Scan for the cell matching the given text and deliver its (x, y) coordinate at center. 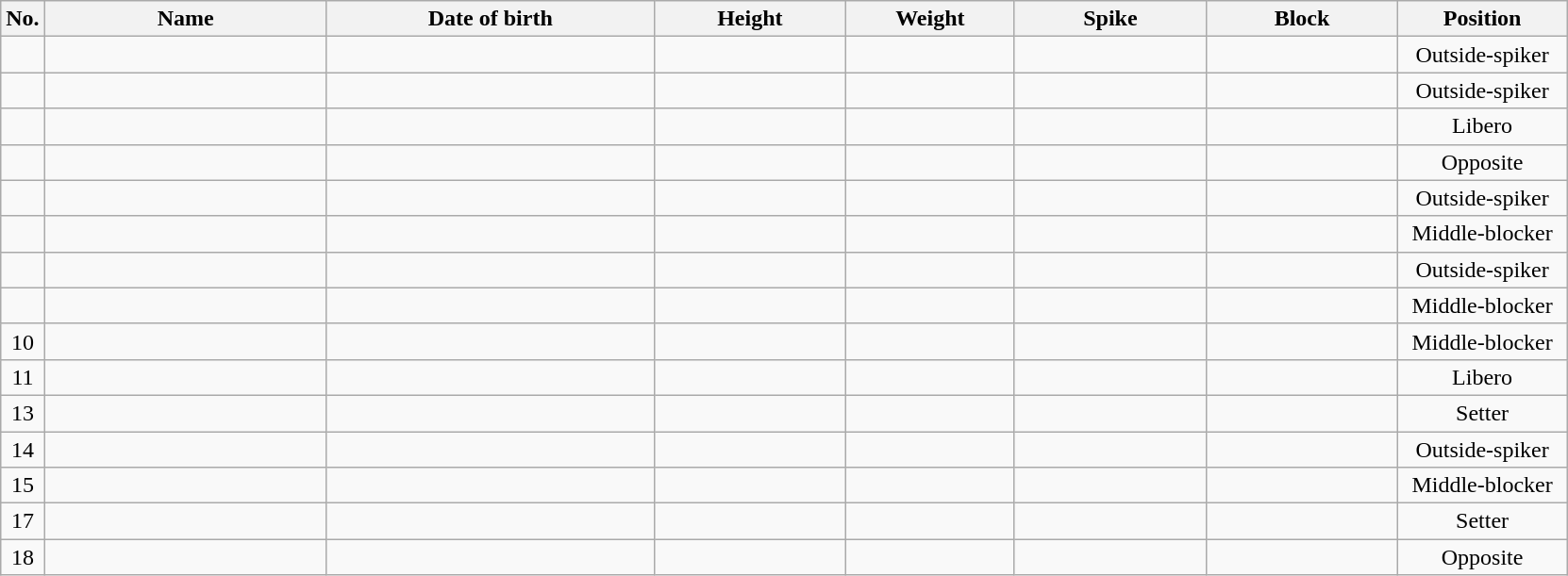
Spike (1109, 19)
13 (23, 413)
10 (23, 341)
Name (185, 19)
Date of birth (491, 19)
17 (23, 521)
Position (1483, 19)
15 (23, 485)
18 (23, 557)
11 (23, 377)
Height (749, 19)
Block (1302, 19)
Weight (930, 19)
No. (23, 19)
14 (23, 450)
